Extract the (x, y) coordinate from the center of the cell holding the provided text.  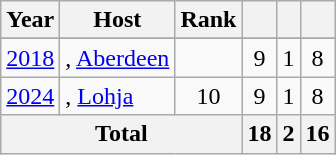
10 (208, 96)
Year (30, 20)
, Aberdeen (118, 58)
Total (122, 134)
16 (318, 134)
18 (260, 134)
, Lohja (118, 96)
2018 (30, 58)
2024 (30, 96)
2 (288, 134)
Rank (208, 20)
Host (118, 20)
